Output the [x, y] coordinate of the center of the cell containing the given text.  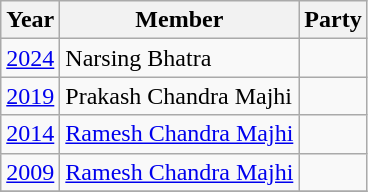
Narsing Bhatra [180, 58]
Party [333, 20]
Prakash Chandra Majhi [180, 96]
2014 [30, 134]
2009 [30, 172]
Member [180, 20]
2019 [30, 96]
2024 [30, 58]
Year [30, 20]
